Identify which cell holds the provided text, then report its (X, Y) central coordinate. 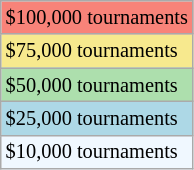
$25,000 tournaments (97, 118)
$75,000 tournaments (97, 51)
$100,000 tournaments (97, 17)
$10,000 tournaments (97, 152)
$50,000 tournaments (97, 85)
